Search for the cell housing the specified text and yield its [X, Y] center coordinate. 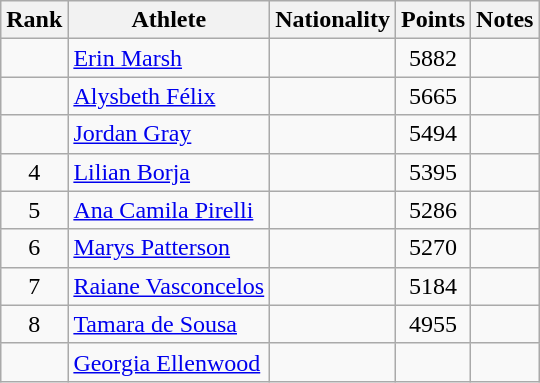
7 [34, 286]
4955 [432, 324]
Marys Patterson [169, 248]
4 [34, 172]
6 [34, 248]
5270 [432, 248]
Ana Camila Pirelli [169, 210]
Nationality [333, 20]
5882 [432, 58]
5 [34, 210]
Athlete [169, 20]
Georgia Ellenwood [169, 362]
Tamara de Sousa [169, 324]
5286 [432, 210]
Lilian Borja [169, 172]
5665 [432, 96]
5184 [432, 286]
Erin Marsh [169, 58]
5494 [432, 134]
Points [432, 20]
8 [34, 324]
Alysbeth Félix [169, 96]
Raiane Vasconcelos [169, 286]
Rank [34, 20]
Notes [505, 20]
Jordan Gray [169, 134]
5395 [432, 172]
